Identify which cell holds the provided text, then report its (X, Y) central coordinate. 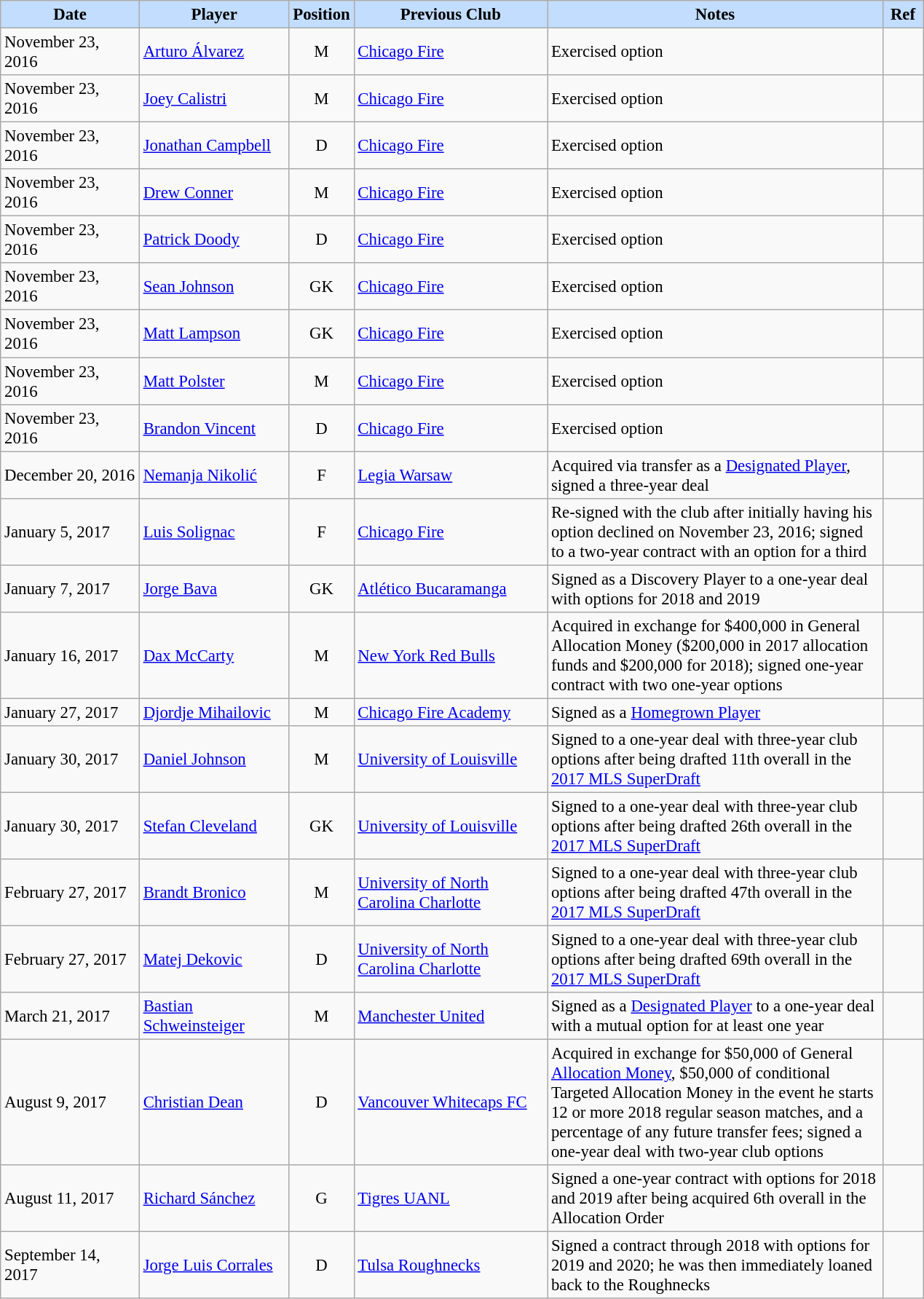
Re-signed with the club after initially having his option declined on November 23, 2016; signed to a two-year contract with an option for a third (715, 532)
Signed as a Discovery Player to a one-year deal with options for 2018 and 2019 (715, 588)
Signed a one-year contract with options for 2018 and 2019 after being acquired 6th overall in the Allocation Order (715, 1199)
Djordje Mihailovic (214, 712)
Richard Sánchez (214, 1199)
Christian Dean (214, 1102)
Sean Johnson (214, 287)
Jorge Bava (214, 588)
January 5, 2017 (70, 532)
G (322, 1199)
Patrick Doody (214, 240)
Brandon Vincent (214, 428)
Legia Warsaw (451, 475)
January 16, 2017 (70, 655)
Previous Club (451, 15)
Joey Calistri (214, 99)
Signed as a Homegrown Player (715, 712)
Signed to a one-year deal with three-year club options after being drafted 11th overall in the 2017 MLS SuperDraft (715, 759)
January 7, 2017 (70, 588)
New York Red Bulls (451, 655)
Dax McCarty (214, 655)
Date (70, 15)
Atlético Bucaramanga (451, 588)
Acquired via transfer as a Designated Player, signed a three-year deal (715, 475)
Tigres UANL (451, 1199)
Arturo Álvarez (214, 52)
Chicago Fire Academy (451, 712)
Nemanja Nikolić (214, 475)
Tulsa Roughnecks (451, 1266)
August 9, 2017 (70, 1102)
Signed as a Designated Player to a one-year deal with a mutual option for at least one year (715, 1016)
Luis Solignac (214, 532)
Jorge Luis Corrales (214, 1266)
Jonathan Campbell (214, 146)
Vancouver Whitecaps FC (451, 1102)
Bastian Schweinsteiger (214, 1016)
March 21, 2017 (70, 1016)
Matt Polster (214, 382)
December 20, 2016 (70, 475)
Ref (903, 15)
Signed to a one-year deal with three-year club options after being drafted 47th overall in the 2017 MLS SuperDraft (715, 893)
Matej Dekovic (214, 960)
January 27, 2017 (70, 712)
Signed a contract through 2018 with options for 2019 and 2020; he was then immediately loaned back to the Roughnecks (715, 1266)
Daniel Johnson (214, 759)
Player (214, 15)
Signed to a one-year deal with three-year club options after being drafted 69th overall in the 2017 MLS SuperDraft (715, 960)
Signed to a one-year deal with three-year club options after being drafted 26th overall in the 2017 MLS SuperDraft (715, 826)
Brandt Bronico (214, 893)
August 11, 2017 (70, 1199)
Manchester United (451, 1016)
Drew Conner (214, 192)
September 14, 2017 (70, 1266)
Stefan Cleveland (214, 826)
Notes (715, 15)
Matt Lampson (214, 333)
Position (322, 15)
